Scan for the cell matching the given text and deliver its (x, y) coordinate at center. 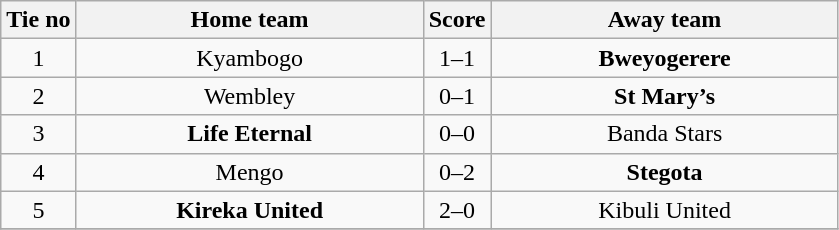
4 (38, 172)
Bweyogerere (664, 58)
2 (38, 96)
1–1 (457, 58)
Banda Stars (664, 134)
Stegota (664, 172)
0–0 (457, 134)
3 (38, 134)
Wembley (250, 96)
Kibuli United (664, 210)
Life Eternal (250, 134)
Kyambogo (250, 58)
0–1 (457, 96)
2–0 (457, 210)
Home team (250, 20)
Kireka United (250, 210)
St Mary’s (664, 96)
1 (38, 58)
Score (457, 20)
0–2 (457, 172)
Mengo (250, 172)
Tie no (38, 20)
5 (38, 210)
Away team (664, 20)
